For the text-containing cell, return its midpoint in (x, y) coordinate format. 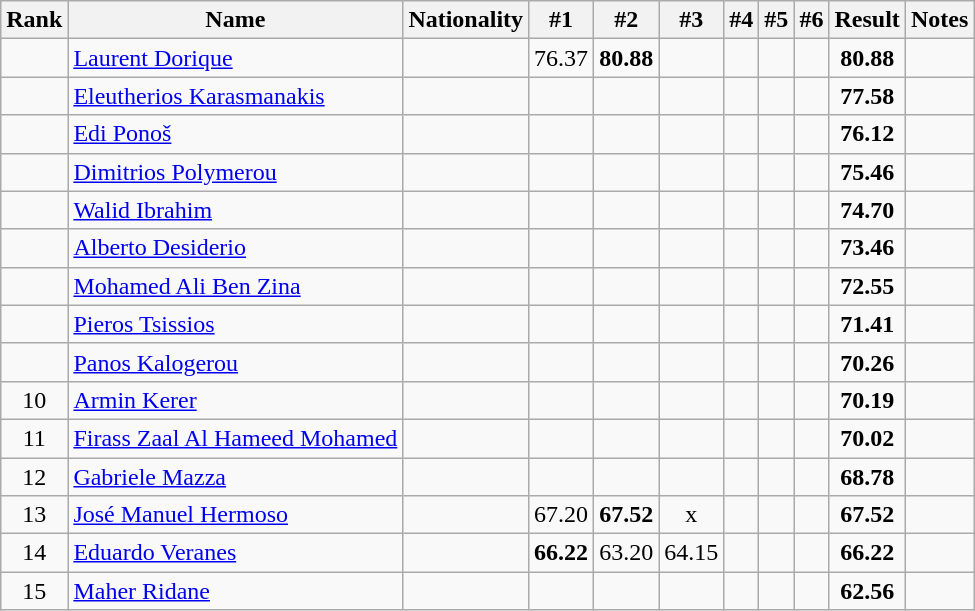
Edi Ponoš (236, 134)
Pieros Tsissios (236, 324)
75.46 (867, 172)
#5 (776, 20)
Notes (939, 20)
Walid Ibrahim (236, 210)
10 (34, 400)
67.20 (562, 515)
Name (236, 20)
Eduardo Veranes (236, 553)
64.15 (692, 553)
Gabriele Mazza (236, 477)
#6 (812, 20)
#1 (562, 20)
15 (34, 591)
68.78 (867, 477)
Mohamed Ali Ben Zina (236, 286)
Maher Ridane (236, 591)
70.19 (867, 400)
14 (34, 553)
Rank (34, 20)
63.20 (626, 553)
José Manuel Hermoso (236, 515)
11 (34, 438)
12 (34, 477)
x (692, 515)
#2 (626, 20)
73.46 (867, 248)
74.70 (867, 210)
70.02 (867, 438)
77.58 (867, 96)
#4 (742, 20)
Alberto Desiderio (236, 248)
Firass Zaal Al Hameed Mohamed (236, 438)
Armin Kerer (236, 400)
71.41 (867, 324)
13 (34, 515)
#3 (692, 20)
Panos Kalogerou (236, 362)
Dimitrios Polymerou (236, 172)
Nationality (466, 20)
76.37 (562, 58)
72.55 (867, 286)
Laurent Dorique (236, 58)
Result (867, 20)
62.56 (867, 591)
76.12 (867, 134)
70.26 (867, 362)
Eleutherios Karasmanakis (236, 96)
